Return the [x, y] coordinate for the center point of the cell that contains the specified text.  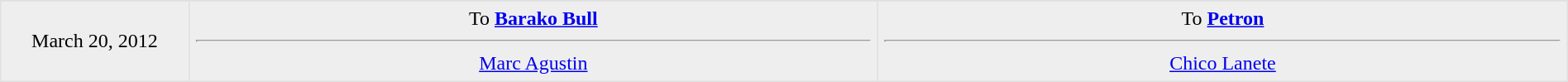
To Barako BullMarc Agustin [533, 41]
To PetronChico Lanete [1223, 41]
March 20, 2012 [94, 41]
